Capture the cell that displays the provided text and extract its (x, y) central coordinate. 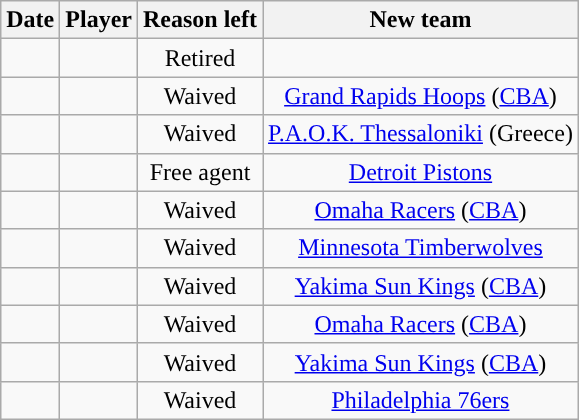
Free agent (200, 172)
Minnesota Timberwolves (421, 248)
Player (99, 20)
P.A.O.K. Thessaloniki (Greece) (421, 134)
New team (421, 20)
Detroit Pistons (421, 172)
Retired (200, 58)
Grand Rapids Hoops (CBA) (421, 96)
Philadelphia 76ers (421, 400)
Reason left (200, 20)
Date (30, 20)
